Capture the cell that displays the provided text and extract its [x, y] central coordinate. 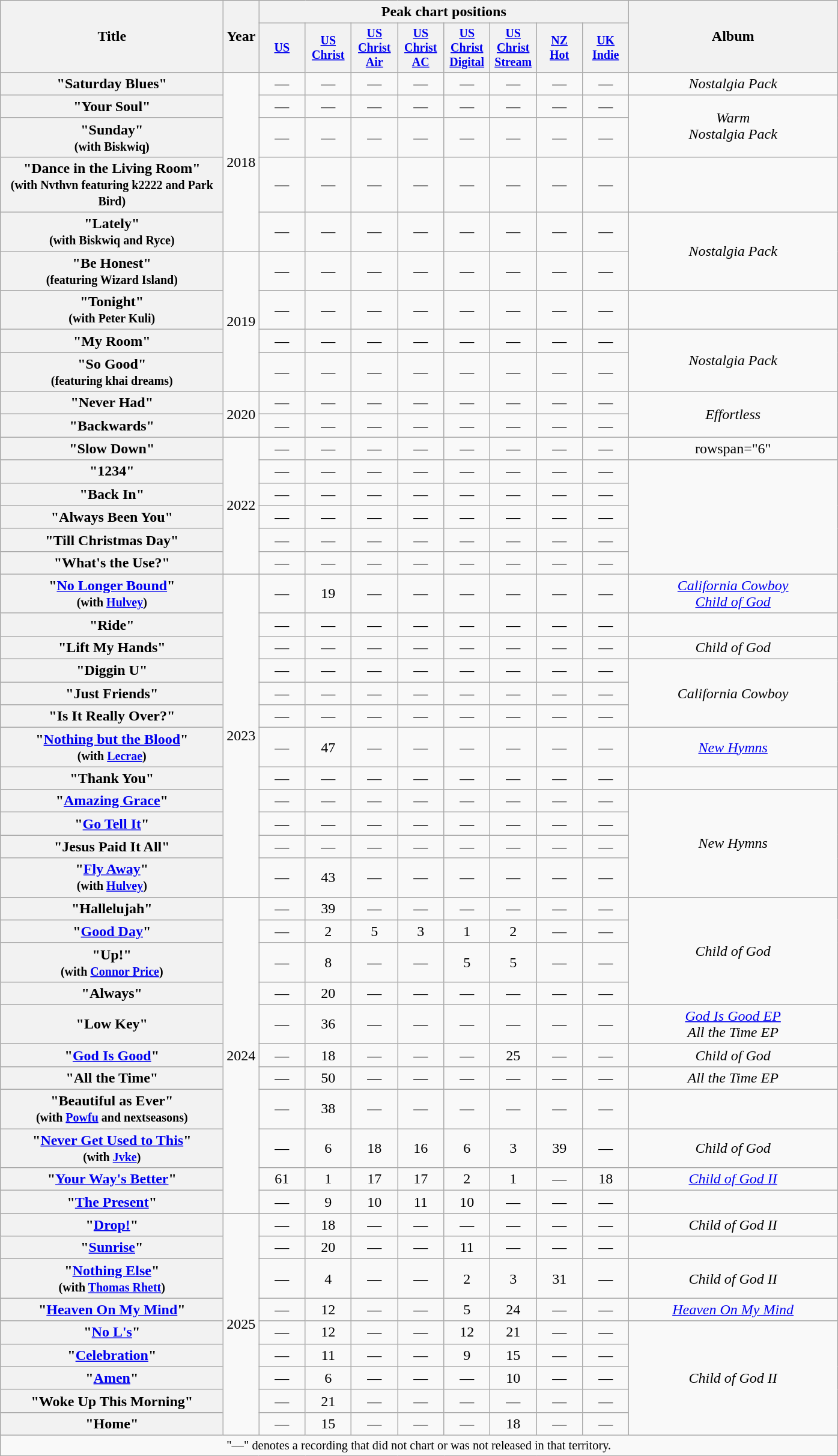
USChristDigital [467, 48]
US [282, 48]
"Diggin U" [112, 671]
50 [328, 1078]
2025 [241, 1325]
All the Time EP [733, 1078]
"Back In" [112, 494]
25 [513, 1055]
"Home" [112, 1424]
USChristAC [421, 48]
WarmNostalgia Pack [733, 126]
"Go Tell It" [112, 824]
UKIndie [606, 48]
"Good Day" [112, 931]
"Always" [112, 993]
"—" denotes a recording that did not chart or was not released in that territory. [419, 1445]
2024 [241, 1056]
"What's the Use?" [112, 563]
"Be Honest"(featuring Wizard Island) [112, 271]
36 [328, 1024]
"Till Christmas Day" [112, 540]
"Backwards" [112, 426]
"Heaven On My Mind" [112, 1309]
California Cowboy [733, 693]
USChristAir [375, 48]
43 [328, 878]
Heaven On My Mind [733, 1309]
"Nothing Else"(with Thomas Rhett) [112, 1279]
47 [328, 747]
"Up!"(with Connor Price) [112, 962]
"Thank You" [112, 778]
"Sunday"(with Biskwiq) [112, 137]
"God Is Good" [112, 1055]
38 [328, 1110]
"Lately"(with Biskwiq and Ryce) [112, 232]
2020 [241, 414]
8 [328, 962]
Year [241, 37]
19 [328, 593]
"The Present" [112, 1202]
USChrist [328, 48]
"1234" [112, 471]
2023 [241, 736]
"Slow Down" [112, 449]
"Never Get Used to This"(with Jvke) [112, 1148]
"Always Been You" [112, 517]
Album [733, 37]
"Fly Away"(with Hulvey) [112, 878]
California CowboyChild of God [733, 593]
"Drop!" [112, 1225]
"Hallelujah" [112, 908]
"No L's" [112, 1332]
31 [560, 1279]
"Your Way's Better" [112, 1179]
"Beautiful as Ever"(with Powfu and nextseasons) [112, 1110]
"Amen" [112, 1378]
"Woke Up This Morning" [112, 1401]
"Dance in the Living Room"(with Nvthvn featuring k2222 and Park Bird) [112, 184]
16 [421, 1148]
"Ride" [112, 624]
2022 [241, 506]
24 [513, 1309]
"Saturday Blues" [112, 83]
Effortless [733, 414]
"All the Time" [112, 1078]
2018 [241, 162]
2019 [241, 322]
"Just Friends" [112, 693]
61 [282, 1179]
"Low Key" [112, 1024]
"My Room" [112, 341]
rowspan="6" [733, 449]
NZHot [560, 48]
Peak chart positions [444, 12]
"Is It Really Over?" [112, 716]
"Jesus Paid It All" [112, 847]
"Amazing Grace" [112, 801]
"No Longer Bound"(with Hulvey) [112, 593]
"Nothing but the Blood"(with Lecrae) [112, 747]
"Tonight"(with Peter Kuli) [112, 310]
Title [112, 37]
"Your Soul" [112, 106]
"Lift My Hands" [112, 647]
"Sunrise" [112, 1248]
"So Good"(featuring khai dreams) [112, 372]
"Never Had" [112, 403]
God Is Good EPAll the Time EP [733, 1024]
"Celebration" [112, 1355]
4 [328, 1279]
USChristStream [513, 48]
